From the cell containing the given text, extract its center point as [X, Y] coordinate. 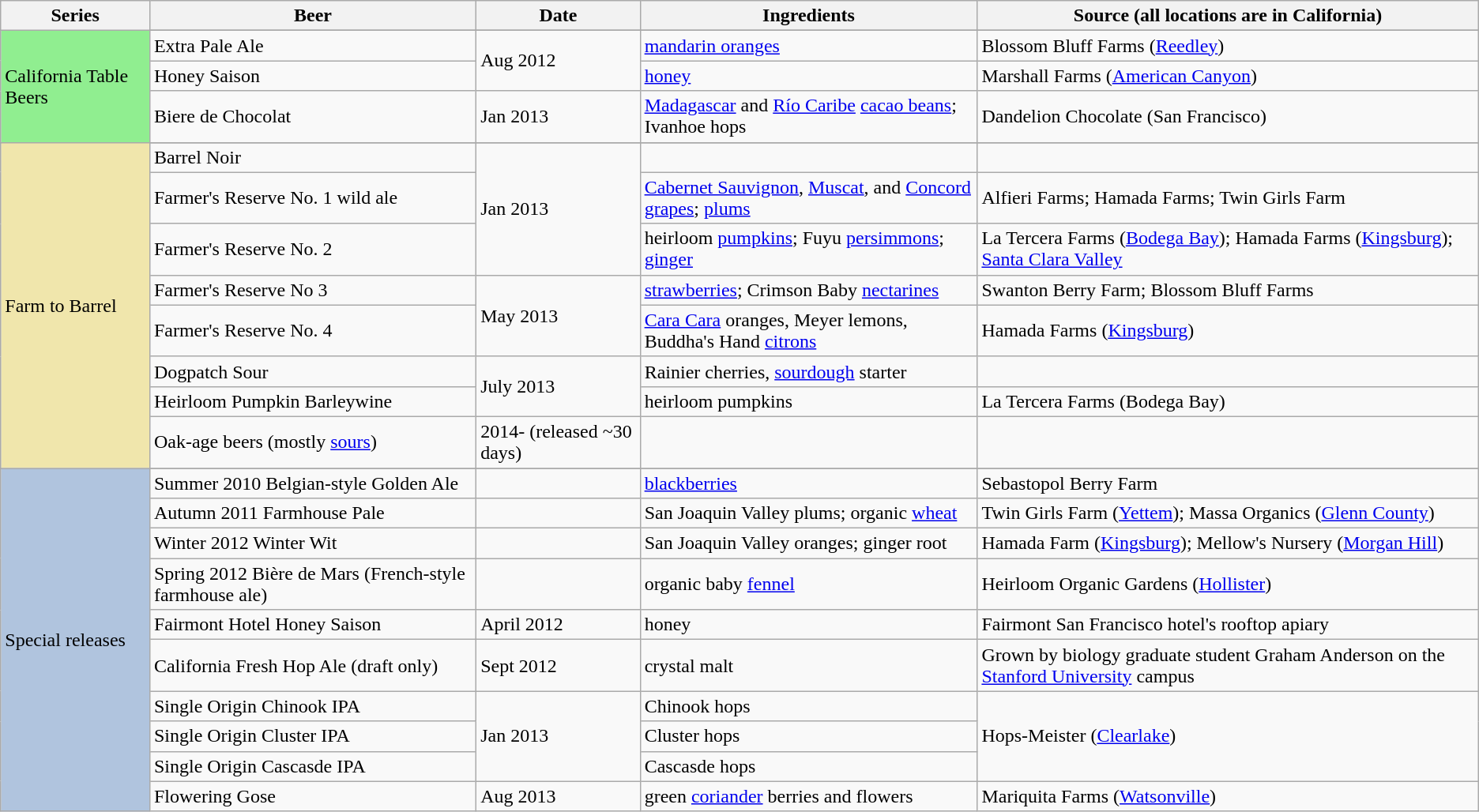
Honey Saison [313, 76]
Farmer's Reserve No. 4 [313, 330]
Flowering Gose [313, 796]
Hamada Farms (Kingsburg) [1228, 330]
green coriander berries and flowers [809, 796]
Special releases [76, 640]
San Joaquin Valley oranges; ginger root [809, 543]
California Fresh Hop Ale (draft only) [313, 665]
Aug 2013 [558, 796]
organic baby fennel [809, 585]
Extra Pale Ale [313, 46]
Mariquita Farms (Watsonville) [1228, 796]
mandarin oranges [809, 46]
Cluster hops [809, 736]
Aug 2012 [558, 61]
Chinook hops [809, 706]
heirloom pumpkins [809, 401]
Marshall Farms (American Canyon) [1228, 76]
Barrel Noir [313, 157]
Beer [313, 16]
Ingredients [809, 16]
April 2012 [558, 625]
Spring 2012 Bière de Mars (French-style farmhouse ale) [313, 585]
Hops-Meister (Clearlake) [1228, 736]
Dogpatch Sour [313, 371]
Twin Girls Farm (Yettem); Massa Organics (Glenn County) [1228, 513]
Oak-age beers (mostly sours) [313, 442]
Fairmont Hotel Honey Saison [313, 625]
San Joaquin Valley plums; organic wheat [809, 513]
Biere de Chocolat [313, 117]
July 2013 [558, 386]
Farmer's Reserve No. 1 wild ale [313, 197]
Summer 2010 Belgian-style Golden Ale [313, 483]
heirloom pumpkins; Fuyu persimmons; ginger [809, 250]
2014- (released ~30 days) [558, 442]
Single Origin Chinook IPA [313, 706]
Single Origin Cascasde IPA [313, 766]
Fairmont San Francisco hotel's rooftop apiary [1228, 625]
Farm to Barrel [76, 305]
Hamada Farm (Kingsburg); Mellow's Nursery (Morgan Hill) [1228, 543]
La Tercera Farms (Bodega Bay); Hamada Farms (Kingsburg); Santa Clara Valley [1228, 250]
May 2013 [558, 316]
Source (all locations are in California) [1228, 16]
Single Origin Cluster IPA [313, 736]
Cara Cara oranges, Meyer lemons, Buddha's Hand citrons [809, 330]
Sebastopol Berry Farm [1228, 483]
California Table Beers [76, 87]
Farmer's Reserve No 3 [313, 290]
crystal malt [809, 665]
Blossom Bluff Farms (Reedley) [1228, 46]
Farmer's Reserve No. 2 [313, 250]
Swanton Berry Farm; Blossom Bluff Farms [1228, 290]
Series [76, 16]
blackberries [809, 483]
Cascasde hops [809, 766]
Grown by biology graduate student Graham Anderson on the Stanford University campus [1228, 665]
Dandelion Chocolate (San Francisco) [1228, 117]
Date [558, 16]
Heirloom Pumpkin Barleywine [313, 401]
Cabernet Sauvignon, Muscat, and Concord grapes; plums [809, 197]
Rainier cherries, sourdough starter [809, 371]
strawberries; Crimson Baby nectarines [809, 290]
La Tercera Farms (Bodega Bay) [1228, 401]
Madagascar and Río Caribe cacao beans; Ivanhoe hops [809, 117]
Sept 2012 [558, 665]
Heirloom Organic Gardens (Hollister) [1228, 585]
Alfieri Farms; Hamada Farms; Twin Girls Farm [1228, 197]
Autumn 2011 Farmhouse Pale [313, 513]
Winter 2012 Winter Wit [313, 543]
